Output the [X, Y] coordinate of the center of the cell containing the given text.  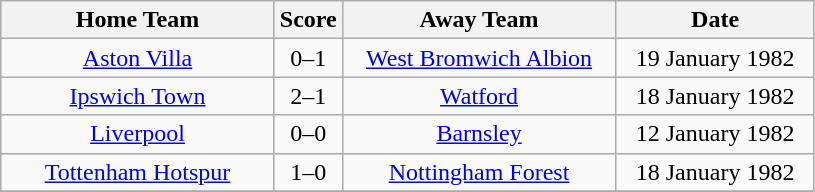
Nottingham Forest [479, 172]
Tottenham Hotspur [138, 172]
Ipswich Town [138, 96]
12 January 1982 [716, 134]
Barnsley [479, 134]
0–0 [308, 134]
West Bromwich Albion [479, 58]
Date [716, 20]
Liverpool [138, 134]
Score [308, 20]
Away Team [479, 20]
0–1 [308, 58]
19 January 1982 [716, 58]
Home Team [138, 20]
1–0 [308, 172]
Watford [479, 96]
Aston Villa [138, 58]
2–1 [308, 96]
